Return [X, Y] of the center of cell containing provided text 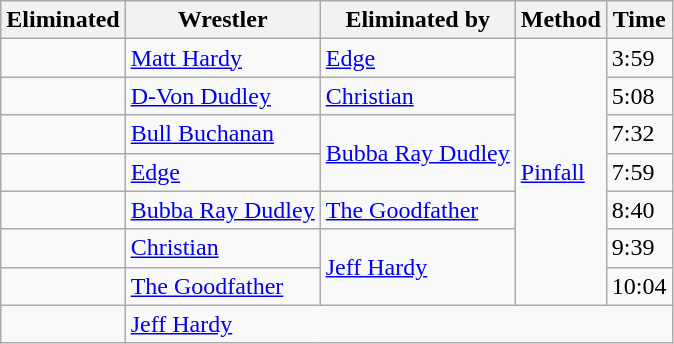
8:40 [639, 210]
Matt Hardy [222, 58]
D-Von Dudley [222, 96]
Time [639, 20]
Wrestler [222, 20]
9:39 [639, 248]
Pinfall [560, 172]
Eliminated [63, 20]
7:32 [639, 134]
Eliminated by [418, 20]
Method [560, 20]
3:59 [639, 58]
5:08 [639, 96]
7:59 [639, 172]
Bull Buchanan [222, 134]
10:04 [639, 286]
